Locate the cell with the specified text and output its (X, Y) center coordinate. 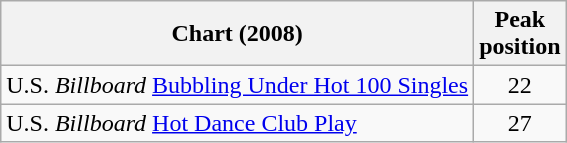
U.S. Billboard Bubbling Under Hot 100 Singles (238, 85)
Peakposition (520, 34)
Chart (2008) (238, 34)
U.S. Billboard Hot Dance Club Play (238, 123)
27 (520, 123)
22 (520, 85)
